Determine the (x, y) coordinate at the center of the cell enclosing the given text.  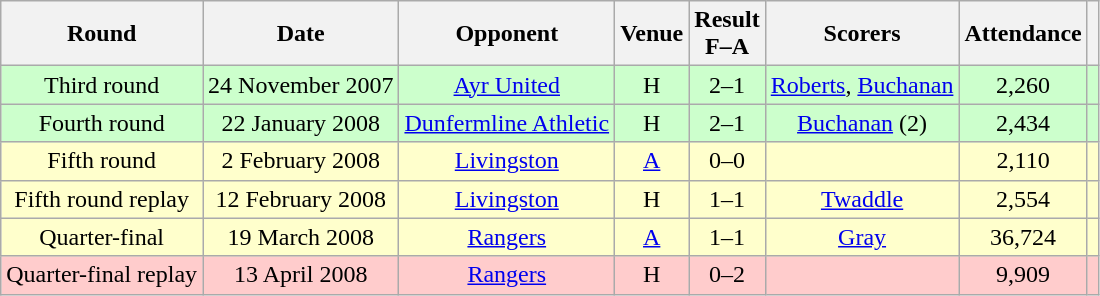
2,260 (1023, 85)
Quarter-final (102, 237)
Fifth round (102, 161)
Twaddle (862, 199)
Round (102, 34)
2,554 (1023, 199)
2,110 (1023, 161)
Dunfermline Athletic (507, 123)
9,909 (1023, 275)
24 November 2007 (301, 85)
0–2 (727, 275)
Attendance (1023, 34)
2 February 2008 (301, 161)
12 February 2008 (301, 199)
Date (301, 34)
ResultF–A (727, 34)
Opponent (507, 34)
Buchanan (2) (862, 123)
Scorers (862, 34)
Ayr United (507, 85)
Roberts, Buchanan (862, 85)
Third round (102, 85)
19 March 2008 (301, 237)
2,434 (1023, 123)
22 January 2008 (301, 123)
13 April 2008 (301, 275)
0–0 (727, 161)
Fifth round replay (102, 199)
Fourth round (102, 123)
Venue (652, 34)
Gray (862, 237)
36,724 (1023, 237)
Quarter-final replay (102, 275)
